Return the [x, y] coordinate for the center point of the cell that contains the specified text.  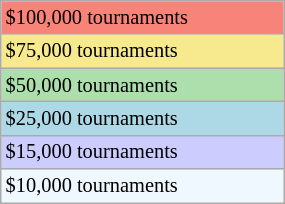
$25,000 tournaments [142, 118]
$15,000 tournaments [142, 152]
$10,000 tournaments [142, 186]
$100,000 tournaments [142, 17]
$75,000 tournaments [142, 51]
$50,000 tournaments [142, 85]
